Return [x, y] of the center of cell containing provided text 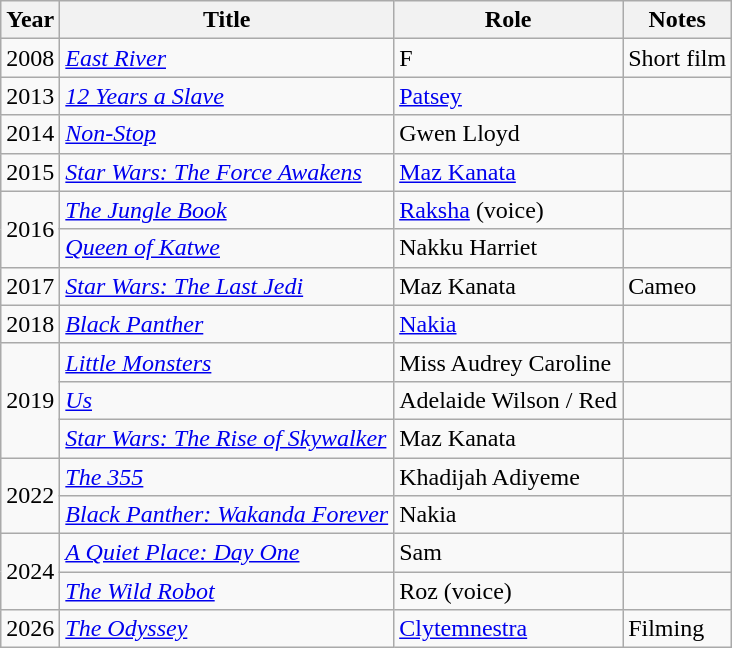
A Quiet Place: Day One [227, 553]
Khadijah Adiyeme [508, 477]
The 355 [227, 477]
2013 [30, 96]
2008 [30, 58]
Star Wars: The Force Awakens [227, 172]
2022 [30, 496]
Nakku Harriet [508, 248]
Black Panther [227, 324]
F [508, 58]
Raksha (voice) [508, 210]
The Wild Robot [227, 591]
Non-Stop [227, 134]
The Odyssey [227, 629]
Role [508, 20]
2014 [30, 134]
Filming [678, 629]
12 Years a Slave [227, 96]
2019 [30, 400]
2015 [30, 172]
2024 [30, 572]
2016 [30, 229]
The Jungle Book [227, 210]
2026 [30, 629]
Gwen Lloyd [508, 134]
East River [227, 58]
2018 [30, 324]
Us [227, 400]
Year [30, 20]
Star Wars: The Last Jedi [227, 286]
Cameo [678, 286]
Short film [678, 58]
Star Wars: The Rise of Skywalker [227, 438]
2017 [30, 286]
Miss Audrey Caroline [508, 362]
Patsey [508, 96]
Notes [678, 20]
Queen of Katwe [227, 248]
Title [227, 20]
Adelaide Wilson / Red [508, 400]
Sam [508, 553]
Clytemnestra [508, 629]
Little Monsters [227, 362]
Black Panther: Wakanda Forever [227, 515]
Roz (voice) [508, 591]
